Provide the [x, y] coordinate of the cell's center where the given text is located.  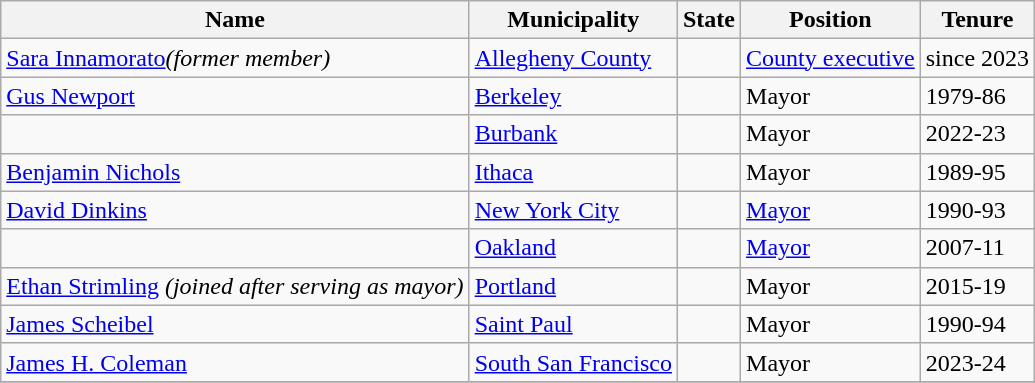
New York City [573, 210]
Burbank [573, 134]
Berkeley [573, 96]
James H. Coleman [235, 362]
1990-93 [977, 210]
James Scheibel [235, 324]
Allegheny County [573, 58]
Portland [573, 286]
1989-95 [977, 172]
South San Francisco [573, 362]
Gus Newport [235, 96]
1990-94 [977, 324]
2015-19 [977, 286]
Name [235, 20]
Sara Innamorato(former member) [235, 58]
Municipality [573, 20]
2022-23 [977, 134]
State [708, 20]
Ithaca [573, 172]
County executive [831, 58]
1979-86 [977, 96]
Position [831, 20]
Tenure [977, 20]
Ethan Strimling (joined after serving as mayor) [235, 286]
2007-11 [977, 248]
2023-24 [977, 362]
Saint Paul [573, 324]
Oakland [573, 248]
since 2023 [977, 58]
Benjamin Nichols [235, 172]
David Dinkins [235, 210]
